Determine the (x, y) coordinate at the center of the cell enclosing the given text.  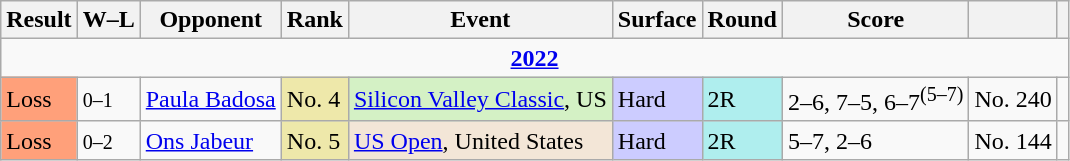
Surface (657, 20)
No. 5 (314, 140)
Silicon Valley Classic, US (480, 100)
Round (742, 20)
Paula Badosa (210, 100)
Event (480, 20)
No. 240 (1013, 100)
W–L (108, 20)
Result (39, 20)
0–2 (108, 140)
Ons Jabeur (210, 140)
5–7, 2–6 (875, 140)
No. 144 (1013, 140)
Score (875, 20)
Opponent (210, 20)
2–6, 7–5, 6–7(5–7) (875, 100)
No. 4 (314, 100)
Rank (314, 20)
2022 (535, 58)
0–1 (108, 100)
US Open, United States (480, 140)
